Return the (X, Y) coordinate for the center point of the cell that contains the specified text.  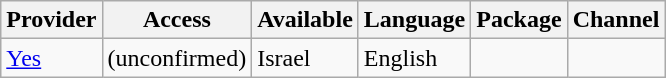
Available (306, 20)
(unconfirmed) (177, 58)
Language (414, 20)
Channel (616, 20)
English (414, 58)
Access (177, 20)
Provider (52, 20)
Yes (52, 58)
Package (519, 20)
Israel (306, 58)
